Detect which cell encompasses the target text, then output its [x, y] center coordinate. 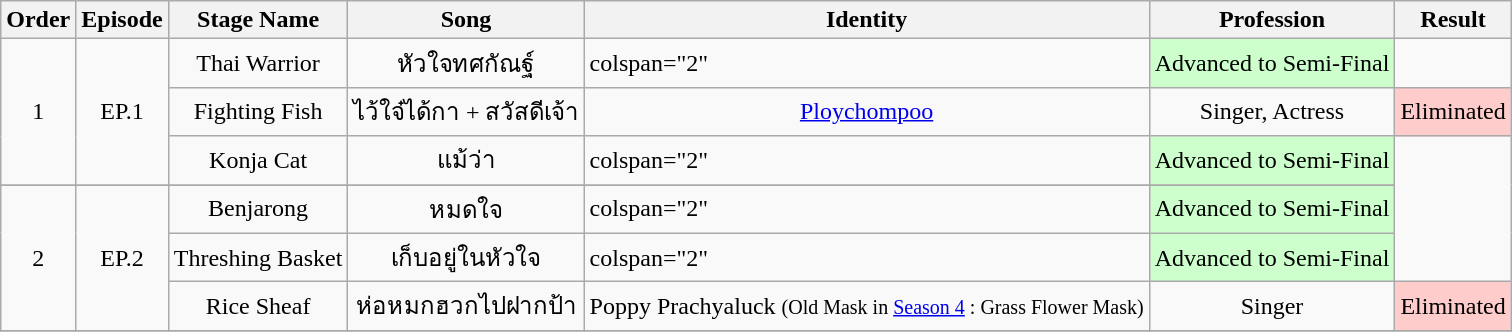
1 [38, 112]
Poppy Prachyaluck (Old Mask in Season 4 : Grass Flower Mask) [866, 306]
Konja Cat [258, 160]
Singer [1272, 306]
Episode [122, 20]
EP.2 [122, 257]
Result [1453, 20]
Thai Warrior [258, 64]
Stage Name [258, 20]
2 [38, 257]
Song [466, 20]
EP.1 [122, 112]
Ploychompoo [866, 112]
ห่อหมกฮวกไปฝากป้า [466, 306]
Threshing Basket [258, 258]
Rice Sheaf [258, 306]
Profession [1272, 20]
หัวใจทศกัณฐ์ [466, 64]
Benjarong [258, 208]
ไว้ใจ๋ได้กา + สวัสดีเจ้า [466, 112]
Fighting Fish [258, 112]
Order [38, 20]
Singer, Actress [1272, 112]
เก็บอยู่ในหัวใจ [466, 258]
แม้ว่า [466, 160]
หมดใจ [466, 208]
Identity [866, 20]
